Capture the cell that displays the provided text and extract its [X, Y] central coordinate. 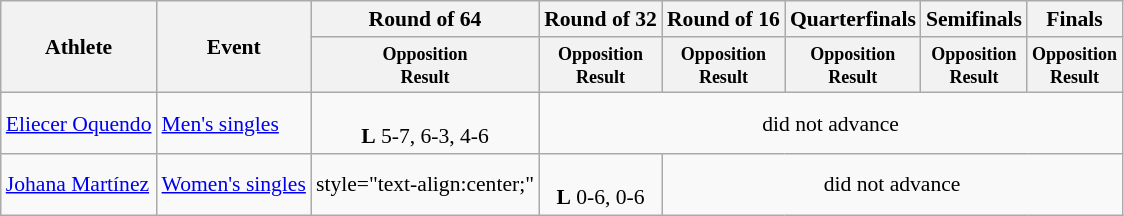
Johana Martínez [79, 184]
Round of 16 [724, 19]
L 0-6, 0-6 [600, 184]
Event [234, 47]
Semifinals [974, 19]
Women's singles [234, 184]
Eliecer Oquendo [79, 124]
Quarterfinals [853, 19]
Finals [1074, 19]
Men's singles [234, 124]
L 5-7, 6-3, 4-6 [425, 124]
Athlete [79, 47]
style="text-align:center;" [425, 184]
Round of 32 [600, 19]
Round of 64 [425, 19]
